From the cell containing the given text, extract its center point as (x, y) coordinate. 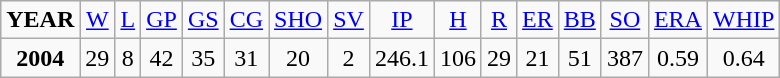
WHIP (743, 20)
L (128, 20)
51 (580, 58)
CG (246, 20)
W (98, 20)
BB (580, 20)
0.59 (678, 58)
ERA (678, 20)
IP (402, 20)
GS (203, 20)
GP (162, 20)
SV (349, 20)
20 (298, 58)
R (498, 20)
H (458, 20)
SHO (298, 20)
106 (458, 58)
2004 (40, 58)
246.1 (402, 58)
SO (624, 20)
8 (128, 58)
21 (538, 58)
YEAR (40, 20)
387 (624, 58)
42 (162, 58)
31 (246, 58)
35 (203, 58)
2 (349, 58)
0.64 (743, 58)
ER (538, 20)
